Search for the cell housing the specified text and yield its (x, y) center coordinate. 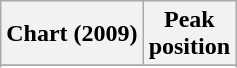
Chart (2009) (72, 34)
Peakposition (189, 34)
